For the text-containing cell, return its midpoint in [X, Y] coordinate format. 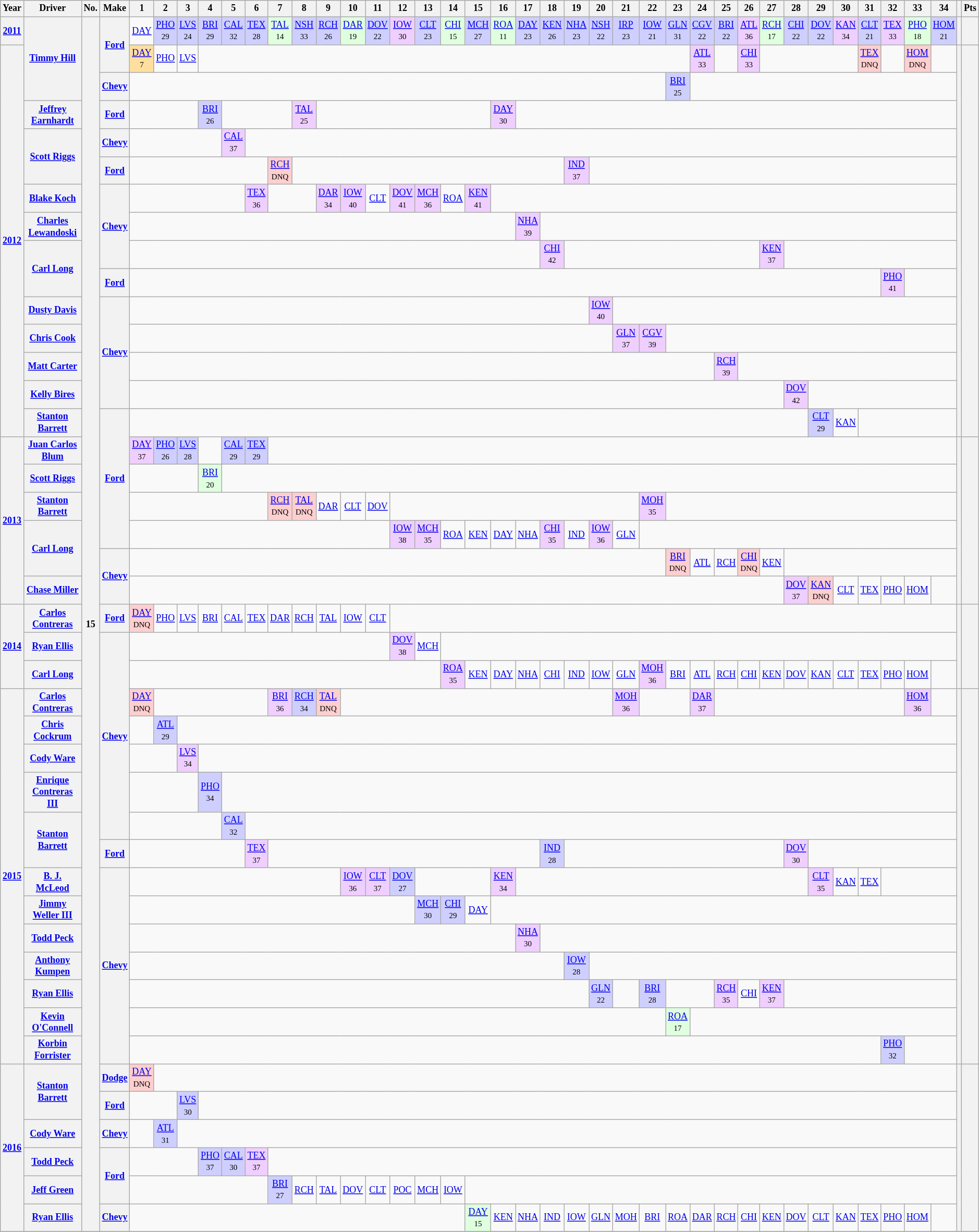
PHO34 [211, 792]
IRP23 [626, 31]
BRI26 [211, 115]
4 [211, 8]
CLT37 [377, 882]
MCH35 [428, 534]
GLN22 [601, 994]
21 [626, 8]
9 [328, 8]
IND28 [552, 854]
CAL29 [234, 450]
CHI35 [552, 534]
Dusty Davis [52, 311]
Kelly Bires [52, 395]
BRI20 [211, 479]
B. J. McLeod [52, 882]
BRI36 [280, 702]
DAY7 [142, 59]
DOV37 [796, 590]
DAY23 [528, 31]
NHA39 [528, 227]
CAL [234, 618]
BRIDNQ [678, 563]
33 [917, 8]
Anthony Kumpen [52, 966]
Make [115, 8]
POC [402, 1190]
HOMDNQ [917, 59]
DAR19 [353, 31]
DAR34 [328, 199]
RCH26 [328, 31]
IOW21 [653, 31]
Enrique Contreras III [52, 792]
Charles Lewandoski [52, 227]
24 [702, 8]
2011 [13, 31]
LVS34 [188, 758]
CHI42 [552, 254]
CGV39 [653, 338]
CHI22 [796, 31]
IOW30 [402, 31]
TEX36 [256, 199]
Jimmy Weller III [52, 910]
KEN41 [478, 199]
TAL25 [304, 115]
CHIDNQ [749, 563]
CHI33 [749, 59]
HOM21 [944, 31]
Chris Cook [52, 338]
13 [428, 8]
NSH33 [304, 31]
Driver [52, 8]
28 [796, 8]
RCH39 [726, 367]
DAR37 [702, 702]
26 [749, 8]
BRI28 [653, 994]
34 [944, 8]
BRI25 [678, 87]
2015 [13, 876]
MCH36 [428, 199]
CAL37 [234, 143]
IOW28 [577, 966]
Dodge [115, 1078]
MCH27 [478, 31]
DOV41 [402, 199]
22 [653, 8]
CLT35 [821, 882]
NHA30 [528, 938]
LVS28 [188, 450]
16 [504, 8]
Kevin O'Connell [52, 1022]
MOH [626, 1218]
NHA23 [577, 31]
PHO32 [892, 1050]
LVS24 [188, 31]
20 [601, 8]
CLT23 [428, 31]
Jeffrey Earnhardt [52, 115]
2013 [13, 520]
Timmy Hill [52, 58]
19 [577, 8]
CAL30 [234, 1162]
ATL36 [749, 31]
8 [304, 8]
ATL33 [702, 59]
Chase Miller [52, 590]
GLN31 [678, 31]
KAN34 [846, 31]
CHI15 [454, 31]
DAY15 [478, 1218]
DAY30 [504, 115]
PHO37 [211, 1162]
CGV22 [702, 31]
RCH17 [772, 31]
TAL14 [280, 31]
12 [402, 8]
MOH35 [653, 506]
2 [166, 8]
TEX33 [892, 31]
2016 [13, 1148]
PHO18 [917, 31]
PHO41 [892, 283]
PHO29 [166, 31]
ATL31 [166, 1134]
KANDNQ [821, 590]
5 [234, 8]
Chris Cockrum [52, 730]
DOV42 [796, 395]
11 [377, 8]
Korbin Forrister [52, 1050]
10 [353, 8]
Year [13, 8]
KEN26 [552, 31]
RCH35 [726, 994]
DAY37 [142, 450]
2012 [13, 241]
27 [772, 8]
Juan Carlos Blum [52, 450]
RCH34 [304, 702]
Matt Carter [52, 367]
32 [892, 8]
30 [846, 8]
3 [188, 8]
DOV38 [402, 647]
ROA11 [504, 31]
DOV27 [402, 882]
ROA17 [678, 1022]
TEXDNQ [870, 59]
BRI27 [280, 1190]
14 [454, 8]
17 [528, 8]
GLN37 [626, 338]
23 [678, 8]
DOV30 [796, 854]
PHO26 [166, 450]
TEX28 [256, 31]
IND37 [577, 170]
25 [726, 8]
6 [256, 8]
LVS30 [188, 1106]
CLT29 [821, 422]
ROA35 [454, 674]
NSH22 [601, 31]
TEX29 [256, 450]
31 [870, 8]
KEN34 [504, 882]
IOW38 [402, 534]
Jeff Green [52, 1190]
29 [821, 8]
Pts [971, 8]
18 [552, 8]
2014 [13, 647]
BRI29 [211, 31]
HOM36 [917, 702]
No. [91, 8]
CHI29 [454, 910]
ATL29 [166, 730]
7 [280, 8]
1 [142, 8]
CLT21 [870, 31]
Blake Koch [52, 199]
MCH30 [428, 910]
BRI22 [726, 31]
